Scan for the cell matching the given text and deliver its [X, Y] coordinate at center. 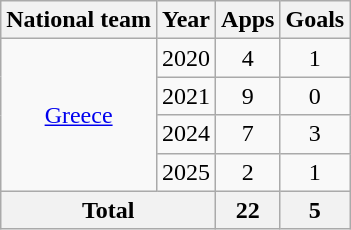
0 [315, 96]
Goals [315, 20]
2025 [186, 172]
Total [108, 210]
2 [248, 172]
Greece [79, 115]
22 [248, 210]
Year [186, 20]
2020 [186, 58]
3 [315, 134]
National team [79, 20]
4 [248, 58]
Apps [248, 20]
7 [248, 134]
2021 [186, 96]
2024 [186, 134]
9 [248, 96]
5 [315, 210]
